Find where the given text appears and provide that cell's center as (x, y) coordinate. 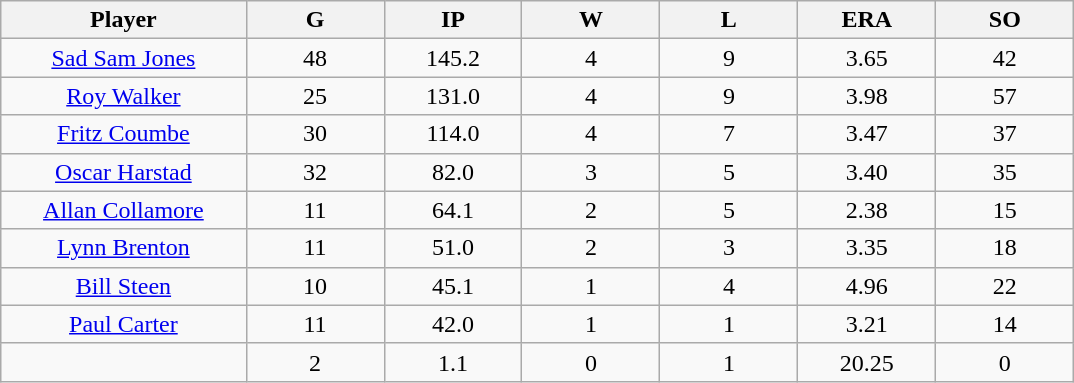
30 (315, 134)
Allan Collamore (124, 210)
G (315, 20)
Oscar Harstad (124, 172)
Fritz Coumbe (124, 134)
L (729, 20)
ERA (867, 20)
131.0 (453, 96)
18 (1005, 248)
SO (1005, 20)
14 (1005, 324)
42.0 (453, 324)
2.38 (867, 210)
4.96 (867, 286)
Roy Walker (124, 96)
Sad Sam Jones (124, 58)
22 (1005, 286)
57 (1005, 96)
7 (729, 134)
15 (1005, 210)
Player (124, 20)
IP (453, 20)
3.35 (867, 248)
10 (315, 286)
W (591, 20)
35 (1005, 172)
82.0 (453, 172)
48 (315, 58)
37 (1005, 134)
51.0 (453, 248)
32 (315, 172)
64.1 (453, 210)
3.40 (867, 172)
3.47 (867, 134)
114.0 (453, 134)
Paul Carter (124, 324)
45.1 (453, 286)
25 (315, 96)
3.98 (867, 96)
42 (1005, 58)
3.21 (867, 324)
Bill Steen (124, 286)
1.1 (453, 362)
3.65 (867, 58)
145.2 (453, 58)
20.25 (867, 362)
Lynn Brenton (124, 248)
